Output the [X, Y] coordinate of the center of the cell containing the given text.  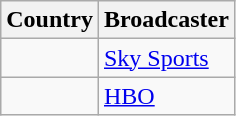
HBO [166, 96]
Sky Sports [166, 58]
Broadcaster [166, 20]
Country [50, 20]
